Determine the [x, y] coordinate at the center of the cell enclosing the given text.  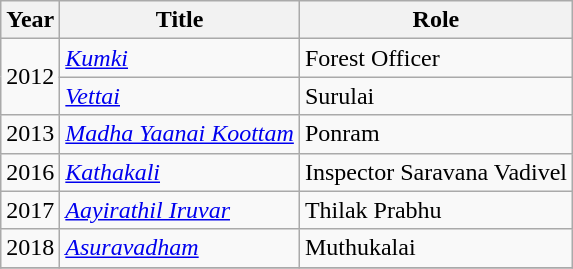
2017 [30, 210]
Kumki [180, 58]
Surulai [436, 96]
Asuravadham [180, 248]
Year [30, 20]
Forest Officer [436, 58]
Ponram [436, 134]
Inspector Saravana Vadivel [436, 172]
Aayirathil Iruvar [180, 210]
Madha Yaanai Koottam [180, 134]
2013 [30, 134]
Thilak Prabhu [436, 210]
2016 [30, 172]
Vettai [180, 96]
Kathakali [180, 172]
Muthukalai [436, 248]
2018 [30, 248]
Title [180, 20]
2012 [30, 77]
Role [436, 20]
